For the text-containing cell, return its midpoint in [x, y] coordinate format. 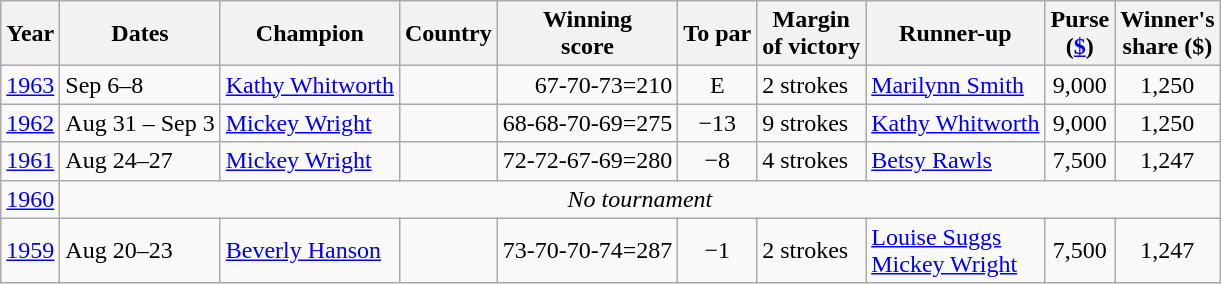
Sep 6–8 [140, 85]
1961 [30, 161]
73-70-70-74=287 [588, 250]
Runner-up [956, 34]
Country [448, 34]
1960 [30, 199]
68-68-70-69=275 [588, 123]
67-70-73=210 [588, 85]
1959 [30, 250]
Louise Suggs Mickey Wright [956, 250]
−8 [718, 161]
Aug 20–23 [140, 250]
72-72-67-69=280 [588, 161]
To par [718, 34]
9 strokes [812, 123]
1963 [30, 85]
No tournament [640, 199]
Betsy Rawls [956, 161]
Champion [310, 34]
Marilynn Smith [956, 85]
Dates [140, 34]
−13 [718, 123]
E [718, 85]
Winner'sshare ($) [1168, 34]
Aug 31 – Sep 3 [140, 123]
Year [30, 34]
Marginof victory [812, 34]
Purse($) [1080, 34]
−1 [718, 250]
1962 [30, 123]
Aug 24–27 [140, 161]
4 strokes [812, 161]
Winningscore [588, 34]
Beverly Hanson [310, 250]
